Detect which cell encompasses the target text, then output its (X, Y) center coordinate. 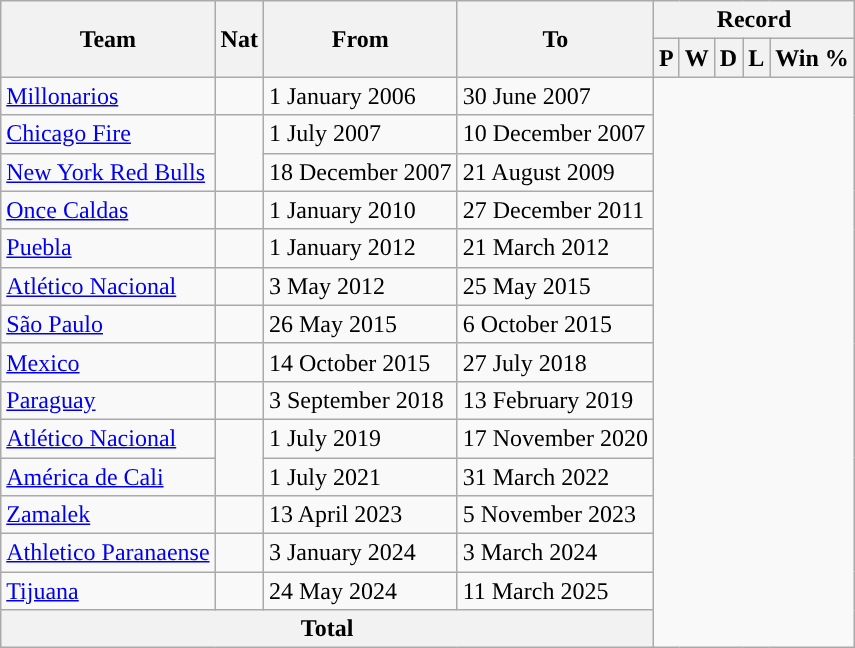
11 March 2025 (555, 591)
3 September 2018 (360, 400)
Chicago Fire (108, 134)
W (696, 58)
Zamalek (108, 515)
14 October 2015 (360, 362)
Puebla (108, 248)
6 October 2015 (555, 324)
31 March 2022 (555, 477)
21 March 2012 (555, 248)
26 May 2015 (360, 324)
10 December 2007 (555, 134)
3 January 2024 (360, 553)
To (555, 39)
13 February 2019 (555, 400)
L (756, 58)
Total (328, 629)
1 January 2010 (360, 210)
Win % (812, 58)
1 July 2021 (360, 477)
21 August 2009 (555, 172)
1 January 2006 (360, 96)
Team (108, 39)
1 January 2012 (360, 248)
1 July 2007 (360, 134)
17 November 2020 (555, 438)
24 May 2024 (360, 591)
18 December 2007 (360, 172)
3 May 2012 (360, 286)
27 December 2011 (555, 210)
25 May 2015 (555, 286)
New York Red Bulls (108, 172)
Athletico Paranaense (108, 553)
Mexico (108, 362)
São Paulo (108, 324)
3 March 2024 (555, 553)
Record (754, 20)
D (728, 58)
Nat (239, 39)
13 April 2023 (360, 515)
5 November 2023 (555, 515)
27 July 2018 (555, 362)
Millonarios (108, 96)
Once Caldas (108, 210)
P (666, 58)
América de Cali (108, 477)
Paraguay (108, 400)
From (360, 39)
1 July 2019 (360, 438)
30 June 2007 (555, 96)
Tijuana (108, 591)
